Identify which cell holds the provided text, then report its (X, Y) central coordinate. 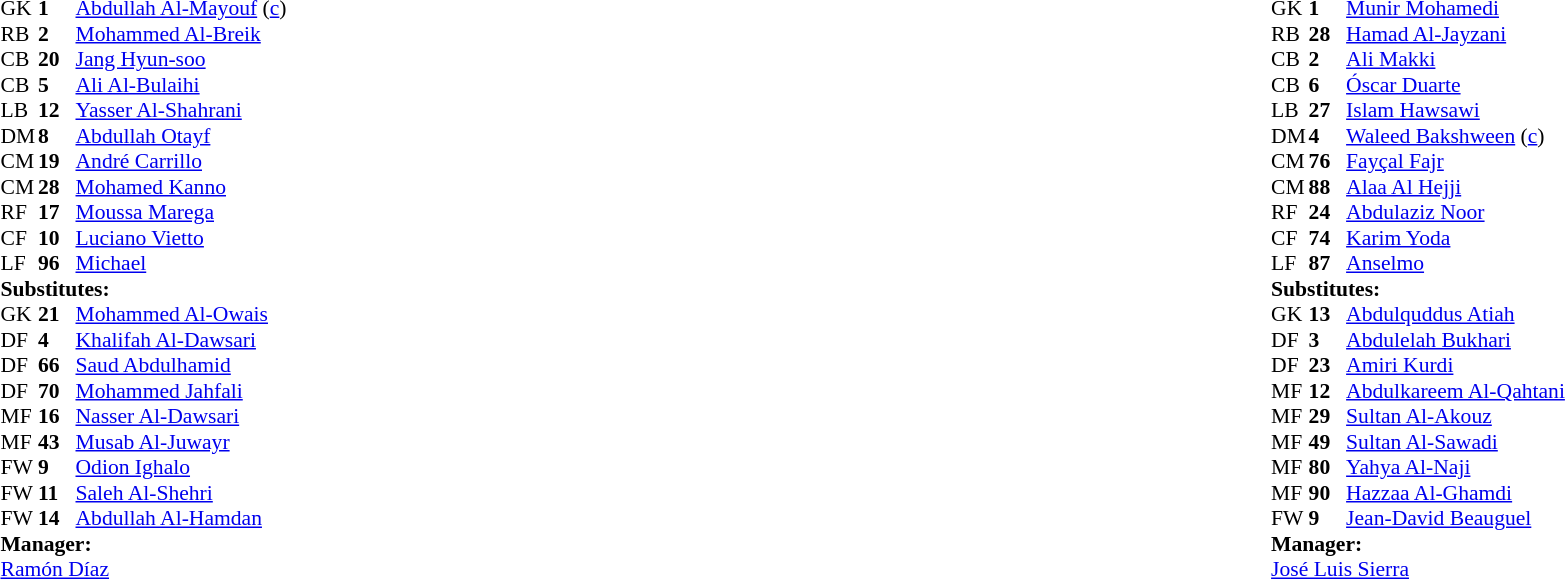
Hazzaa Al-Ghamdi (1456, 493)
Hamad Al-Jayzani (1456, 34)
90 (1328, 493)
13 (1328, 315)
20 (57, 59)
88 (1328, 187)
Sultan Al-Sawadi (1456, 442)
70 (57, 391)
Jean-David Beauguel (1456, 519)
Waleed Bakshween (c) (1456, 136)
49 (1328, 442)
6 (1328, 85)
Jang Hyun-soo (182, 59)
Abdullah Al-Hamdan (182, 519)
43 (57, 442)
Luciano Vietto (182, 238)
27 (1328, 111)
Mohamed Kanno (182, 187)
Saleh Al-Shehri (182, 493)
14 (57, 519)
24 (1328, 213)
3 (1328, 340)
Abdulquddus Atiah (1456, 315)
Ali Al-Bulaihi (182, 85)
Anselmo (1456, 263)
Sultan Al-Akouz (1456, 417)
16 (57, 417)
8 (57, 136)
87 (1328, 263)
Karim Yoda (1456, 238)
Mohammed Al-Breik (182, 34)
Khalifah Al-Dawsari (182, 340)
Abdulelah Bukhari (1456, 340)
10 (57, 238)
Odion Ighalo (182, 467)
11 (57, 493)
76 (1328, 161)
21 (57, 315)
Abdulkareem Al-Qahtani (1456, 391)
Abdullah Otayf (182, 136)
Fayçal Fajr (1456, 161)
Saud Abdulhamid (182, 365)
19 (57, 161)
Mohammed Al-Owais (182, 315)
Mohammed Jahfali (182, 391)
5 (57, 85)
29 (1328, 417)
André Carrillo (182, 161)
Abdulaziz Noor (1456, 213)
96 (57, 263)
Alaa Al Hejji (1456, 187)
Nasser Al-Dawsari (182, 417)
Moussa Marega (182, 213)
Óscar Duarte (1456, 85)
Islam Hawsawi (1456, 111)
Yasser Al-Shahrani (182, 111)
Musab Al-Juwayr (182, 442)
Ali Makki (1456, 59)
23 (1328, 365)
17 (57, 213)
Michael (182, 263)
80 (1328, 467)
74 (1328, 238)
66 (57, 365)
Yahya Al-Naji (1456, 467)
Amiri Kurdi (1456, 365)
